Locate the cell with the specified text and output its (X, Y) center coordinate. 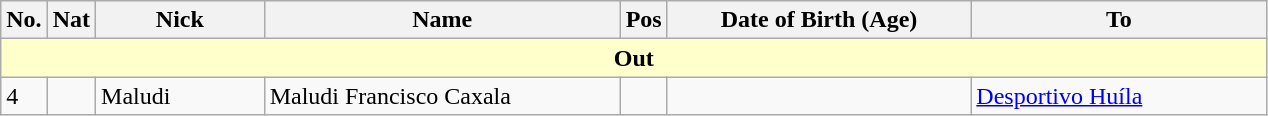
To (1119, 20)
Maludi (180, 96)
Nat (71, 20)
Out (634, 58)
Maludi Francisco Caxala (442, 96)
Date of Birth (Age) (819, 20)
Desportivo Huíla (1119, 96)
Nick (180, 20)
No. (24, 20)
Name (442, 20)
4 (24, 96)
Pos (644, 20)
